Determine the (X, Y) coordinate at the center of the cell enclosing the given text.  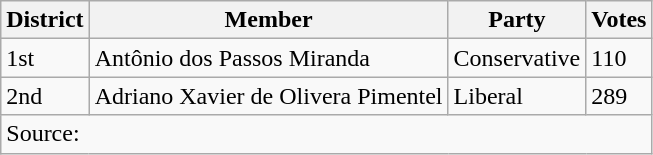
Member (268, 20)
Source: (326, 134)
Votes (619, 20)
289 (619, 96)
1st (45, 58)
Conservative (517, 58)
Party (517, 20)
District (45, 20)
Antônio dos Passos Miranda (268, 58)
Adriano Xavier de Olivera Pimentel (268, 96)
110 (619, 58)
2nd (45, 96)
Liberal (517, 96)
